Pinpoint the cell where the given text exists, returning its (X, Y) midpoint coordinate. 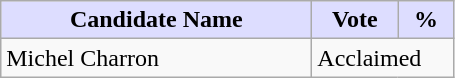
Michel Charron (156, 58)
% (426, 20)
Candidate Name (156, 20)
Vote (355, 20)
Acclaimed (383, 58)
